Find where the given text appears and provide that cell's center as [X, Y] coordinate. 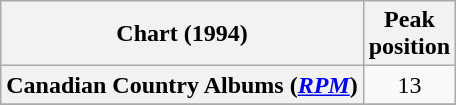
13 [409, 85]
Canadian Country Albums (RPM) [182, 85]
Chart (1994) [182, 34]
Peakposition [409, 34]
